Find where the given text appears and provide that cell's center as [X, Y] coordinate. 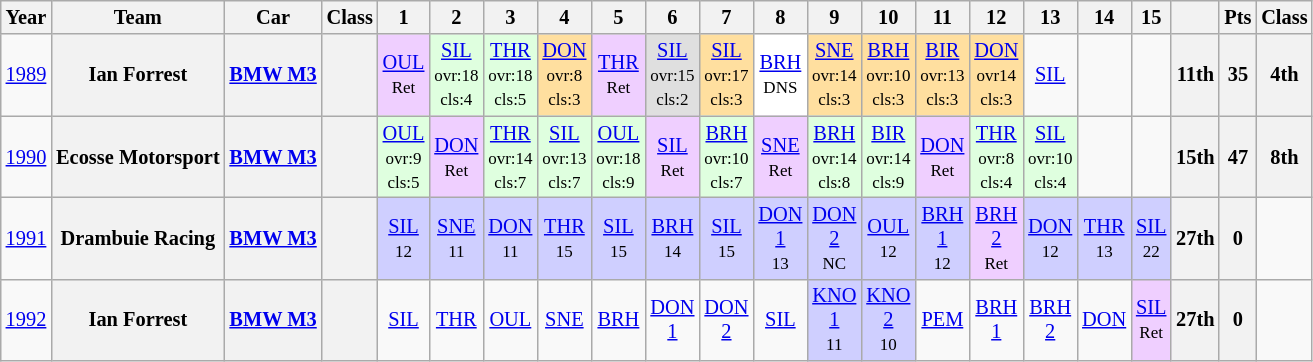
BRH14 [672, 238]
11 [942, 17]
THRovr:14cls:7 [510, 157]
THR [456, 320]
KNO111 [834, 320]
Team [138, 17]
1989 [26, 75]
9 [834, 17]
BIRovr:13cls:3 [942, 75]
8th [1284, 157]
OULovr:9cls:5 [404, 157]
2 [456, 17]
1 [404, 17]
SILovr:18cls:4 [456, 75]
6 [672, 17]
BRHovr:10cls:3 [888, 75]
DON113 [780, 238]
BRH112 [942, 238]
Pts [1238, 17]
35 [1238, 75]
4th [1284, 75]
OULRet [404, 75]
SILovr:17cls:3 [726, 75]
7 [726, 17]
BRH2 [1050, 320]
12 [996, 17]
SIL22 [1151, 238]
11th [1195, 75]
SNEovr:14cls:3 [834, 75]
SNE11 [456, 238]
DON11 [510, 238]
8 [780, 17]
Ecosse Motorsport [138, 157]
Year [26, 17]
Car [274, 17]
BRHDNS [780, 75]
DONovr:8cls:3 [564, 75]
THRRet [618, 75]
15th [1195, 157]
BRH [618, 320]
BIRovr:14cls:9 [888, 157]
47 [1238, 157]
SILovr:15cls:2 [672, 75]
DON [1104, 320]
SILovr:10cls:4 [1050, 157]
13 [1050, 17]
1992 [26, 320]
14 [1104, 17]
1991 [26, 238]
BRHovr:10cls:7 [726, 157]
THR13 [1104, 238]
DON1 [672, 320]
OUL [510, 320]
SNE [564, 320]
SIL12 [404, 238]
10 [888, 17]
BRH2Ret [996, 238]
OUL12 [888, 238]
SILovr:13cls:7 [564, 157]
1990 [26, 157]
KNO210 [888, 320]
Drambuie Racing [138, 238]
OULovr:18cls:9 [618, 157]
PEM [942, 320]
THR15 [564, 238]
DONovr14cls:3 [996, 75]
3 [510, 17]
THRovr:18cls:5 [510, 75]
THRovr:8cls:4 [996, 157]
BRHovr:14cls:8 [834, 157]
4 [564, 17]
DON2 [726, 320]
BRH1 [996, 320]
SNERet [780, 157]
DON12 [1050, 238]
DON2NC [834, 238]
15 [1151, 17]
5 [618, 17]
